From the cell containing the given text, extract its center point as [x, y] coordinate. 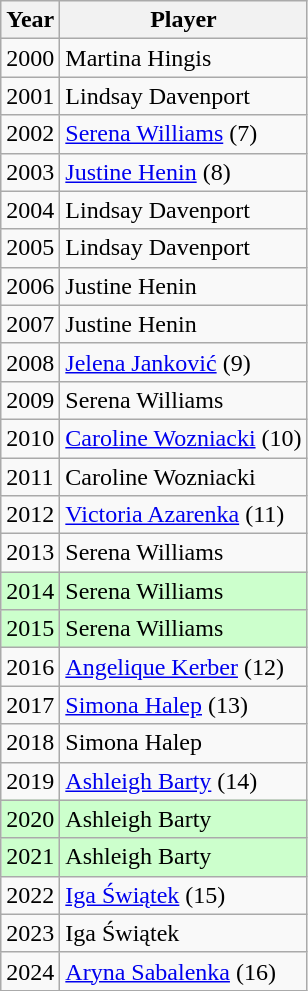
2004 [30, 210]
Iga Świątek [184, 933]
2001 [30, 96]
Simona Halep [184, 743]
2014 [30, 591]
Jelena Janković (9) [184, 362]
Victoria Azarenka (11) [184, 515]
Player [184, 20]
2000 [30, 58]
2019 [30, 781]
2011 [30, 477]
Angelique Kerber (12) [184, 667]
2018 [30, 743]
Ashleigh Barty (14) [184, 781]
Aryna Sabalenka (16) [184, 971]
2008 [30, 362]
2002 [30, 134]
Year [30, 20]
2007 [30, 324]
Simona Halep (13) [184, 705]
Caroline Wozniacki (10) [184, 438]
2006 [30, 286]
2010 [30, 438]
2017 [30, 705]
2022 [30, 895]
2023 [30, 933]
Caroline Wozniacki [184, 477]
2012 [30, 515]
Iga Świątek (15) [184, 895]
2021 [30, 857]
2005 [30, 248]
2009 [30, 400]
2020 [30, 819]
2013 [30, 553]
Serena Williams (7) [184, 134]
2003 [30, 172]
2024 [30, 971]
Martina Hingis [184, 58]
Justine Henin (8) [184, 172]
2015 [30, 629]
2016 [30, 667]
